Return [X, Y] of the center of cell containing provided text 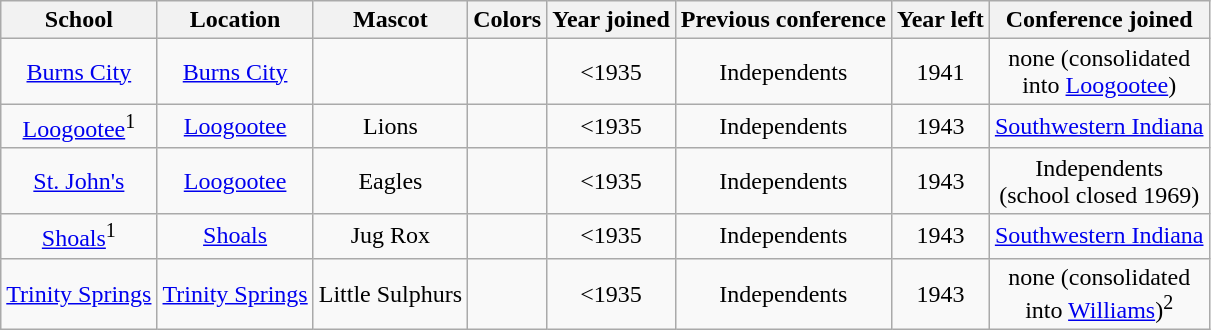
School [79, 20]
Year joined [612, 20]
1941 [940, 72]
Jug Rox [390, 236]
Location [235, 20]
Shoals [235, 236]
Conference joined [1099, 20]
Loogootee1 [79, 126]
Previous conference [783, 20]
none (consolidatedinto Loogootee) [1099, 72]
Lions [390, 126]
Shoals1 [79, 236]
none (consolidatedinto Williams)2 [1099, 294]
St. John's [79, 180]
Independents(school closed 1969) [1099, 180]
Little Sulphurs [390, 294]
Year left [940, 20]
Mascot [390, 20]
Eagles [390, 180]
Colors [508, 20]
